Scan for the cell matching the given text and deliver its (x, y) coordinate at center. 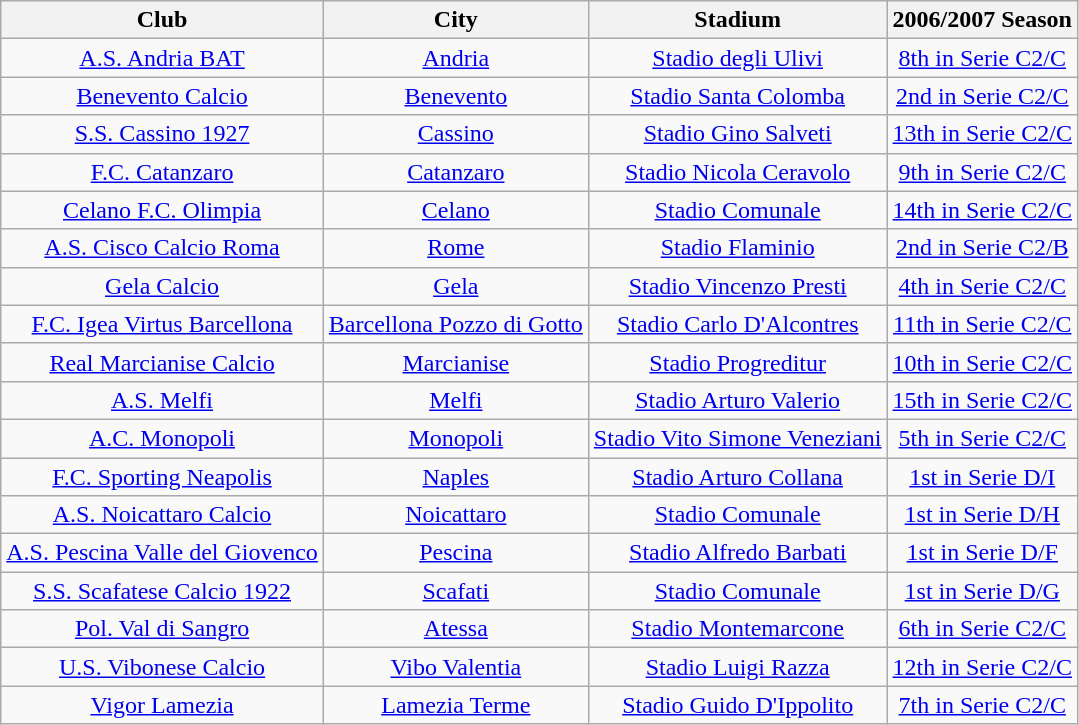
Stadio Santa Colomba (738, 96)
1st in Serie D/G (982, 591)
F.C. Catanzaro (162, 172)
A.S. Pescina Valle del Giovenco (162, 553)
A.S. Noicattaro Calcio (162, 515)
Stadio Luigi Razza (738, 667)
Rome (456, 248)
Andria (456, 58)
4th in Serie C2/C (982, 286)
A.S. Cisco Calcio Roma (162, 248)
Scafati (456, 591)
Vibo Valentia (456, 667)
A.S. Melfi (162, 400)
2nd in Serie C2/B (982, 248)
Pol. Val di Sangro (162, 629)
Stadio Gino Salveti (738, 134)
Benevento (456, 96)
Stadio Arturo Valerio (738, 400)
Stadio Montemarcone (738, 629)
Club (162, 20)
Marcianise (456, 362)
Stadio Alfredo Barbati (738, 553)
City (456, 20)
12th in Serie C2/C (982, 667)
Monopoli (456, 438)
1st in Serie D/F (982, 553)
11th in Serie C2/C (982, 324)
1st in Serie D/I (982, 477)
2nd in Serie C2/C (982, 96)
Stadio Progreditur (738, 362)
U.S. Vibonese Calcio (162, 667)
Celano F.C. Olimpia (162, 210)
Catanzaro (456, 172)
Stadio Carlo D'Alcontres (738, 324)
10th in Serie C2/C (982, 362)
7th in Serie C2/C (982, 705)
S.S. Cassino 1927 (162, 134)
Stadio Vincenzo Presti (738, 286)
Stadio Flaminio (738, 248)
F.C. Sporting Neapolis (162, 477)
Vigor Lamezia (162, 705)
6th in Serie C2/C (982, 629)
Benevento Calcio (162, 96)
Stadio Guido D'Ippolito (738, 705)
5th in Serie C2/C (982, 438)
Gela (456, 286)
15th in Serie C2/C (982, 400)
F.C. Igea Virtus Barcellona (162, 324)
Real Marcianise Calcio (162, 362)
Noicattaro (456, 515)
Stadium (738, 20)
Gela Calcio (162, 286)
9th in Serie C2/C (982, 172)
Celano (456, 210)
Pescina (456, 553)
Stadio Nicola Ceravolo (738, 172)
A.S. Andria BAT (162, 58)
Lamezia Terme (456, 705)
13th in Serie C2/C (982, 134)
14th in Serie C2/C (982, 210)
Barcellona Pozzo di Gotto (456, 324)
8th in Serie C2/C (982, 58)
2006/2007 Season (982, 20)
A.C. Monopoli (162, 438)
Stadio Vito Simone Veneziani (738, 438)
Cassino (456, 134)
Stadio Arturo Collana (738, 477)
Stadio degli Ulivi (738, 58)
Atessa (456, 629)
Naples (456, 477)
Melfi (456, 400)
1st in Serie D/H (982, 515)
S.S. Scafatese Calcio 1922 (162, 591)
